Output the [x, y] coordinate of the center of the cell containing the given text.  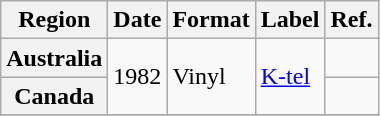
Canada [54, 96]
Date [138, 20]
Format [211, 20]
Label [290, 20]
1982 [138, 77]
K-tel [290, 77]
Vinyl [211, 77]
Region [54, 20]
Ref. [352, 20]
Australia [54, 58]
